Pinpoint the cell where the given text exists, returning its (X, Y) midpoint coordinate. 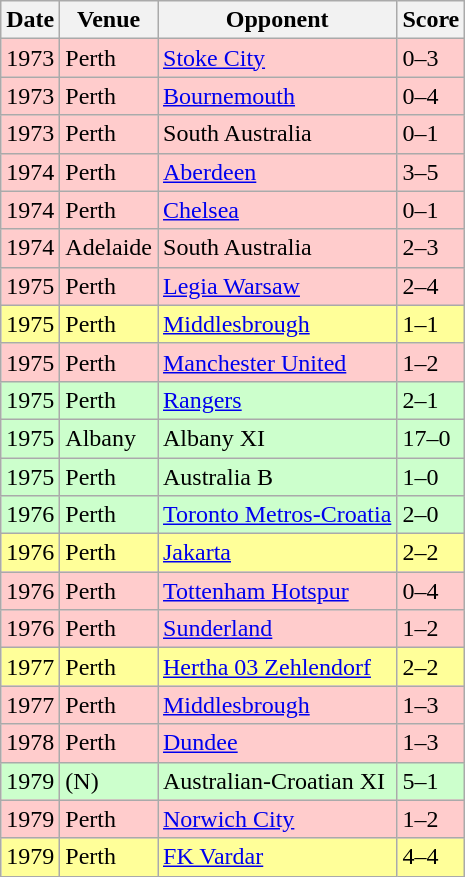
0–3 (431, 58)
2–0 (431, 515)
Adelaide (109, 248)
Bournemouth (278, 96)
Tottenham Hotspur (278, 591)
Hertha 03 Zehlendorf (278, 667)
Rangers (278, 400)
4–4 (431, 857)
1–1 (431, 324)
Australian-Croatian XI (278, 781)
Legia Warsaw (278, 286)
17–0 (431, 438)
Stoke City (278, 58)
Jakarta (278, 553)
2–1 (431, 400)
(N) (109, 781)
Manchester United (278, 362)
Date (30, 20)
Chelsea (278, 210)
5–1 (431, 781)
Opponent (278, 20)
Venue (109, 20)
3–5 (431, 172)
FK Vardar (278, 857)
Aberdeen (278, 172)
1978 (30, 743)
1–0 (431, 477)
Australia B (278, 477)
Albany XI (278, 438)
2–4 (431, 286)
Toronto Metros-Croatia (278, 515)
Score (431, 20)
Albany (109, 438)
Sunderland (278, 629)
Dundee (278, 743)
Norwich City (278, 819)
2–3 (431, 248)
